Pinpoint the cell where the given text exists, returning its [X, Y] midpoint coordinate. 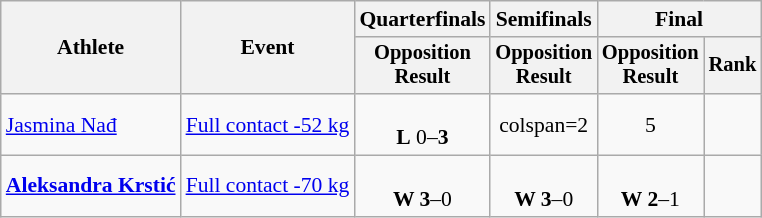
L 0–3 [422, 124]
Event [268, 48]
Final [679, 19]
Quarterfinals [422, 19]
Rank [733, 66]
colspan=2 [544, 124]
Full contact -52 kg [268, 124]
Full contact -70 kg [268, 186]
Aleksandra Krstić [91, 186]
Athlete [91, 48]
Jasmina Nađ [91, 124]
5 [650, 124]
W 2–1 [650, 186]
Semifinals [544, 19]
